From the cell containing the given text, extract its center point as (x, y) coordinate. 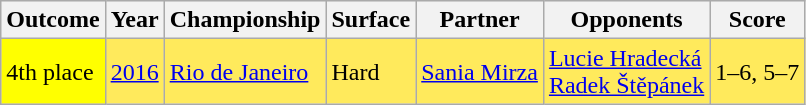
2016 (134, 72)
Score (758, 20)
Year (134, 20)
Rio de Janeiro (245, 72)
1–6, 5–7 (758, 72)
Partner (480, 20)
Opponents (626, 20)
Sania Mirza (480, 72)
Lucie Hradecká Radek Štěpánek (626, 72)
Hard (371, 72)
Surface (371, 20)
Championship (245, 20)
4th place (53, 72)
Outcome (53, 20)
